Identify which cell holds the provided text, then report its [x, y] central coordinate. 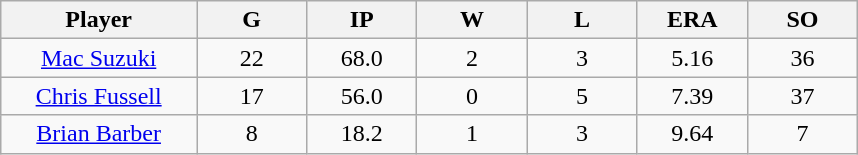
1 [472, 134]
5.16 [692, 58]
22 [252, 58]
Player [99, 20]
7 [802, 134]
9.64 [692, 134]
Chris Fussell [99, 96]
5 [582, 96]
2 [472, 58]
L [582, 20]
68.0 [362, 58]
37 [802, 96]
56.0 [362, 96]
SO [802, 20]
IP [362, 20]
ERA [692, 20]
7.39 [692, 96]
G [252, 20]
8 [252, 134]
17 [252, 96]
18.2 [362, 134]
W [472, 20]
Brian Barber [99, 134]
0 [472, 96]
36 [802, 58]
Mac Suzuki [99, 58]
